Output the [x, y] coordinate of the center of the cell containing the given text.  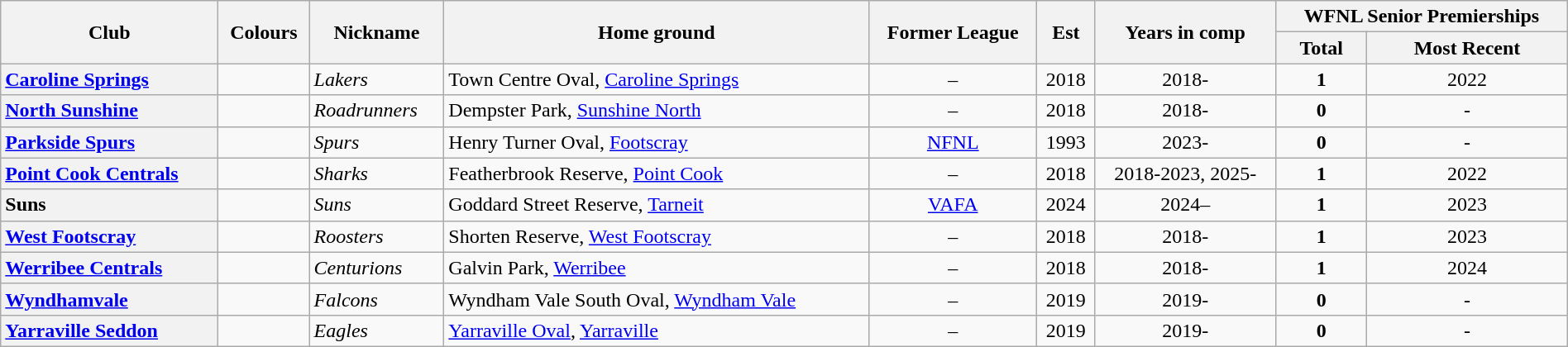
Yarraville Seddon [109, 330]
Falcons [377, 299]
Eagles [377, 330]
Total [1322, 48]
Galvin Park, Werribee [657, 268]
Wyndham Vale South Oval, Wyndham Vale [657, 299]
2023- [1185, 142]
Yarraville Oval, Yarraville [657, 330]
Goddard Street Reserve, Tarneit [657, 205]
VAFA [953, 205]
Roadrunners [377, 111]
North Sunshine [109, 111]
Years in comp [1185, 32]
Club [109, 32]
Roosters [377, 236]
Werribee Centrals [109, 268]
Former League [953, 32]
Est [1066, 32]
Town Centre Oval, Caroline Springs [657, 79]
Featherbrook Reserve, Point Cook [657, 173]
Home ground [657, 32]
Most Recent [1467, 48]
Dempster Park, Sunshine North [657, 111]
2024– [1185, 205]
NFNL [953, 142]
Sharks [377, 173]
Nickname [377, 32]
West Footscray [109, 236]
2018-2023, 2025- [1185, 173]
Henry Turner Oval, Footscray [657, 142]
Point Cook Centrals [109, 173]
Parkside Spurs [109, 142]
Centurions [377, 268]
Caroline Springs [109, 79]
1993 [1066, 142]
Shorten Reserve, West Footscray [657, 236]
Lakers [377, 79]
Colours [264, 32]
WFNL Senior Premierships [1422, 17]
Wyndhamvale [109, 299]
Spurs [377, 142]
